Determine the (x, y) coordinate at the center of the cell enclosing the given text.  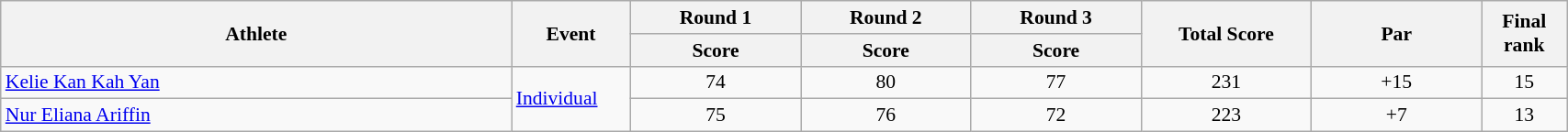
77 (1056, 82)
+7 (1396, 115)
Event (571, 33)
15 (1525, 82)
Round 1 (715, 17)
223 (1225, 115)
75 (715, 115)
80 (886, 82)
Nur Eliana Ariffin (256, 115)
72 (1056, 115)
13 (1525, 115)
Kelie Kan Kah Yan (256, 82)
74 (715, 82)
Athlete (256, 33)
Par (1396, 33)
Final rank (1525, 33)
231 (1225, 82)
Total Score (1225, 33)
Round 2 (886, 17)
Round 3 (1056, 17)
+15 (1396, 82)
Individual (571, 99)
76 (886, 115)
